Return the (X, Y) coordinate for the center point of the cell that contains the specified text.  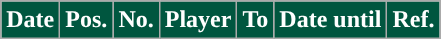
No. (136, 20)
Date (30, 20)
Ref. (414, 20)
To (256, 20)
Date until (330, 20)
Pos. (86, 20)
Player (198, 20)
